Return [x, y] of the center of cell containing provided text 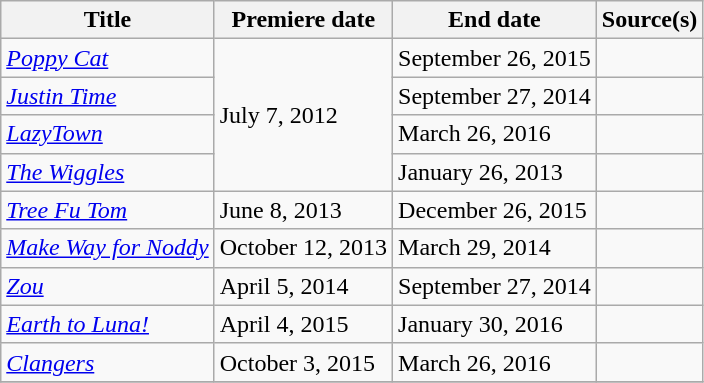
Earth to Luna! [108, 324]
December 26, 2015 [495, 210]
April 5, 2014 [303, 286]
Premiere date [303, 20]
March 29, 2014 [495, 248]
Source(s) [650, 20]
Make Way for Noddy [108, 248]
Title [108, 20]
Poppy Cat [108, 58]
October 12, 2013 [303, 248]
Tree Fu Tom [108, 210]
LazyTown [108, 134]
Clangers [108, 362]
June 8, 2013 [303, 210]
September 26, 2015 [495, 58]
Zou [108, 286]
July 7, 2012 [303, 115]
End date [495, 20]
Justin Time [108, 96]
April 4, 2015 [303, 324]
January 30, 2016 [495, 324]
The Wiggles [108, 172]
October 3, 2015 [303, 362]
January 26, 2013 [495, 172]
